Return the (X, Y) coordinate for the center point of the cell that contains the specified text.  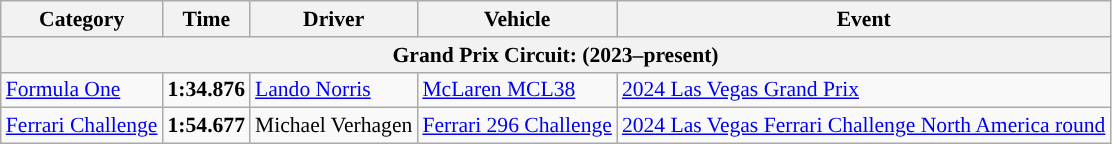
Event (864, 19)
Formula One (82, 90)
Grand Prix Circuit: (2023–present) (556, 55)
Vehicle (517, 19)
1:54.677 (206, 126)
Michael Verhagen (334, 126)
McLaren MCL38 (517, 90)
2024 Las Vegas Grand Prix (864, 90)
Ferrari Challenge (82, 126)
1:34.876 (206, 90)
Category (82, 19)
Ferrari 296 Challenge (517, 126)
2024 Las Vegas Ferrari Challenge North America round (864, 126)
Driver (334, 19)
Time (206, 19)
Lando Norris (334, 90)
